For the text-containing cell, return its midpoint in [x, y] coordinate format. 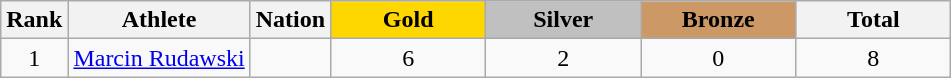
Rank [34, 20]
Nation [290, 20]
6 [408, 58]
1 [34, 58]
Total [874, 20]
2 [564, 58]
Bronze [718, 20]
Marcin Rudawski [159, 58]
Athlete [159, 20]
Silver [564, 20]
8 [874, 58]
Gold [408, 20]
0 [718, 58]
